From the cell containing the given text, extract its center point as [X, Y] coordinate. 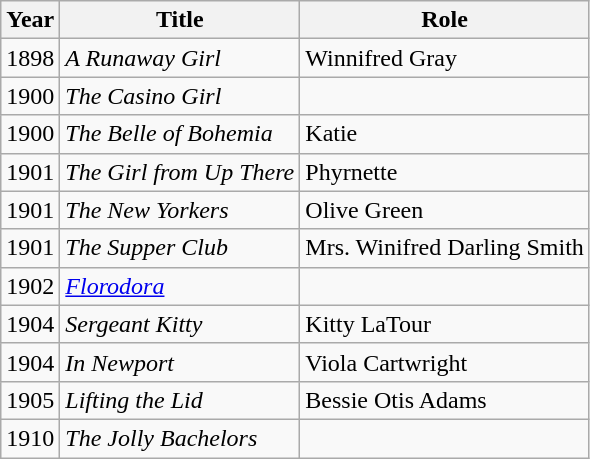
Role [445, 20]
Title [180, 20]
Sergeant Kitty [180, 324]
1902 [30, 286]
In Newport [180, 362]
Bessie Otis Adams [445, 400]
The Supper Club [180, 248]
Lifting the Lid [180, 400]
1910 [30, 438]
The Casino Girl [180, 96]
Phyrnette [445, 172]
1905 [30, 400]
Year [30, 20]
Mrs. Winifred Darling Smith [445, 248]
A Runaway Girl [180, 58]
The Belle of Bohemia [180, 134]
Florodora [180, 286]
Katie [445, 134]
1898 [30, 58]
Viola Cartwright [445, 362]
The Girl from Up There [180, 172]
The Jolly Bachelors [180, 438]
Winnifred Gray [445, 58]
Kitty LaTour [445, 324]
Olive Green [445, 210]
The New Yorkers [180, 210]
